Determine the [x, y] coordinate at the center of the cell enclosing the given text.  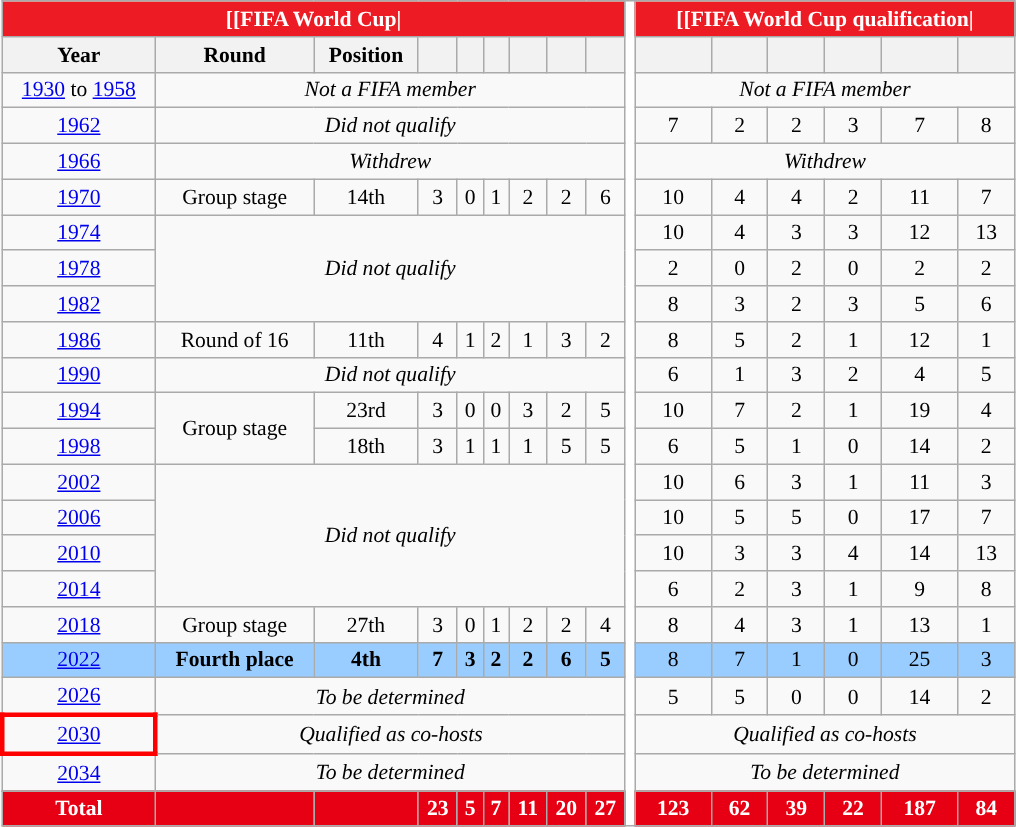
22 [854, 809]
Fourth place [234, 660]
23 [438, 809]
2018 [78, 625]
27th [366, 625]
Round [234, 55]
Round of 16 [234, 340]
[[FIFA World Cup qualification| [825, 19]
9 [920, 589]
2014 [78, 589]
[[FIFA World Cup| [314, 19]
1930 to 1958 [78, 90]
14th [366, 197]
23rd [366, 411]
2030 [78, 734]
39 [796, 809]
27 [606, 809]
84 [986, 809]
20 [566, 809]
2034 [78, 772]
Position [366, 55]
4th [366, 660]
Total [78, 809]
19 [920, 411]
62 [740, 809]
2022 [78, 660]
1990 [78, 375]
1978 [78, 269]
1962 [78, 126]
Year [78, 55]
25 [920, 660]
1982 [78, 304]
1998 [78, 447]
1994 [78, 411]
1986 [78, 340]
2006 [78, 518]
11th [366, 340]
2002 [78, 482]
187 [920, 809]
17 [920, 518]
1966 [78, 162]
2026 [78, 696]
1970 [78, 197]
123 [673, 809]
18th [366, 447]
2010 [78, 554]
1974 [78, 233]
